Search for the cell housing the specified text and yield its (x, y) center coordinate. 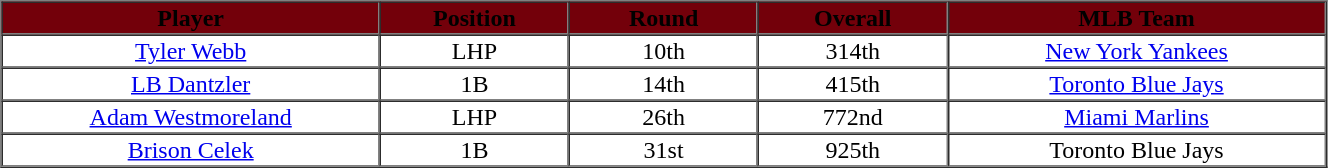
Tyler Webb (191, 50)
415th (852, 84)
772nd (852, 116)
314th (852, 50)
Miami Marlins (1136, 116)
Position (474, 18)
Round (664, 18)
MLB Team (1136, 18)
LB Dantzler (191, 84)
Brison Celek (191, 150)
14th (664, 84)
Overall (852, 18)
26th (664, 116)
Adam Westmoreland (191, 116)
Player (191, 18)
10th (664, 50)
31st (664, 150)
New York Yankees (1136, 50)
925th (852, 150)
